Pinpoint the cell where the given text exists, returning its [x, y] midpoint coordinate. 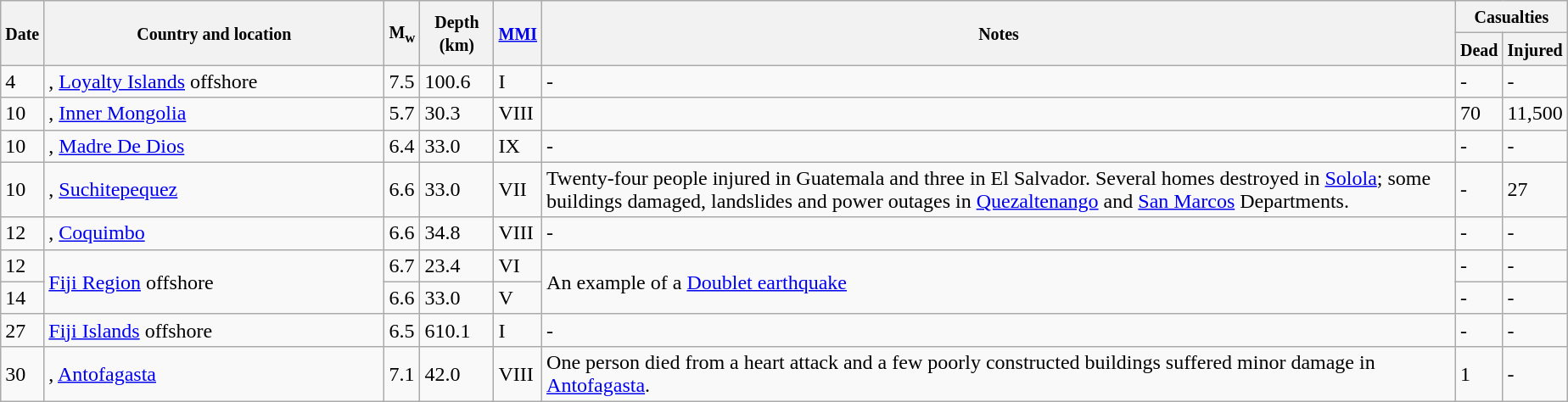
Casualties [1511, 17]
7.5 [402, 81]
6.4 [402, 146]
23.4 [456, 265]
, Madre De Dios [214, 146]
Injured [1535, 49]
34.8 [456, 233]
IX [518, 146]
Fiji Region offshore [214, 282]
30.3 [456, 114]
7.1 [402, 373]
, Inner Mongolia [214, 114]
VII [518, 190]
6.7 [402, 265]
5.7 [402, 114]
, Coquimbo [214, 233]
610.1 [456, 330]
14 [22, 298]
Date [22, 33]
Country and location [214, 33]
, Suchitepequez [214, 190]
Notes [1000, 33]
Fiji Islands offshore [214, 330]
MMI [518, 33]
Mw [402, 33]
100.6 [456, 81]
70 [1479, 114]
11,500 [1535, 114]
Depth (km) [456, 33]
30 [22, 373]
V [518, 298]
Dead [1479, 49]
An example of a Doublet earthquake [1000, 282]
1 [1479, 373]
, Antofagasta [214, 373]
One person died from a heart attack and a few poorly constructed buildings suffered minor damage in Antofagasta. [1000, 373]
VI [518, 265]
4 [22, 81]
42.0 [456, 373]
6.5 [402, 330]
, Loyalty Islands offshore [214, 81]
